Return the (x, y) coordinate for the center point of the cell that contains the specified text.  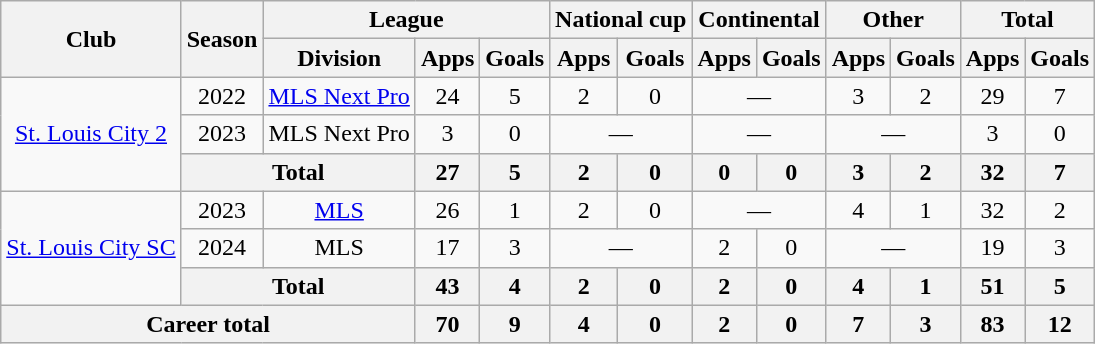
Career total (208, 324)
27 (447, 172)
26 (447, 210)
2024 (222, 248)
9 (515, 324)
National cup (621, 20)
Division (339, 58)
51 (992, 286)
St. Louis City SC (91, 248)
70 (447, 324)
St. Louis City 2 (91, 134)
83 (992, 324)
League (406, 20)
12 (1060, 324)
Club (91, 39)
2022 (222, 96)
24 (447, 96)
29 (992, 96)
43 (447, 286)
Continental (759, 20)
Other (893, 20)
Season (222, 39)
17 (447, 248)
19 (992, 248)
